Pinpoint the cell where the given text exists, returning its [x, y] midpoint coordinate. 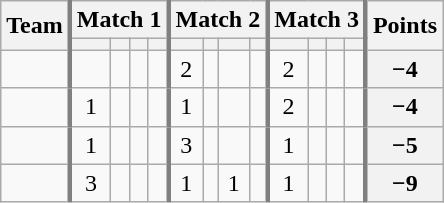
Points [404, 26]
Match 2 [218, 20]
−9 [404, 183]
−5 [404, 145]
Team [36, 26]
Match 3 [316, 20]
Match 1 [120, 20]
